Find where the given text appears and provide that cell's center as [X, Y] coordinate. 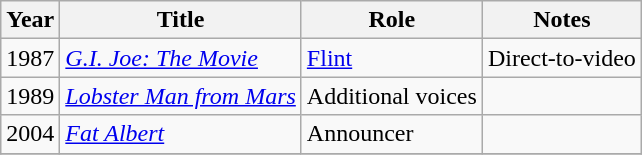
2004 [30, 134]
Additional voices [392, 96]
Role [392, 20]
Fat Albert [181, 134]
1987 [30, 58]
Year [30, 20]
Flint [392, 58]
Direct-to-video [562, 58]
Lobster Man from Mars [181, 96]
1989 [30, 96]
Title [181, 20]
G.I. Joe: The Movie [181, 58]
Announcer [392, 134]
Notes [562, 20]
